Capture the cell that displays the provided text and extract its [x, y] central coordinate. 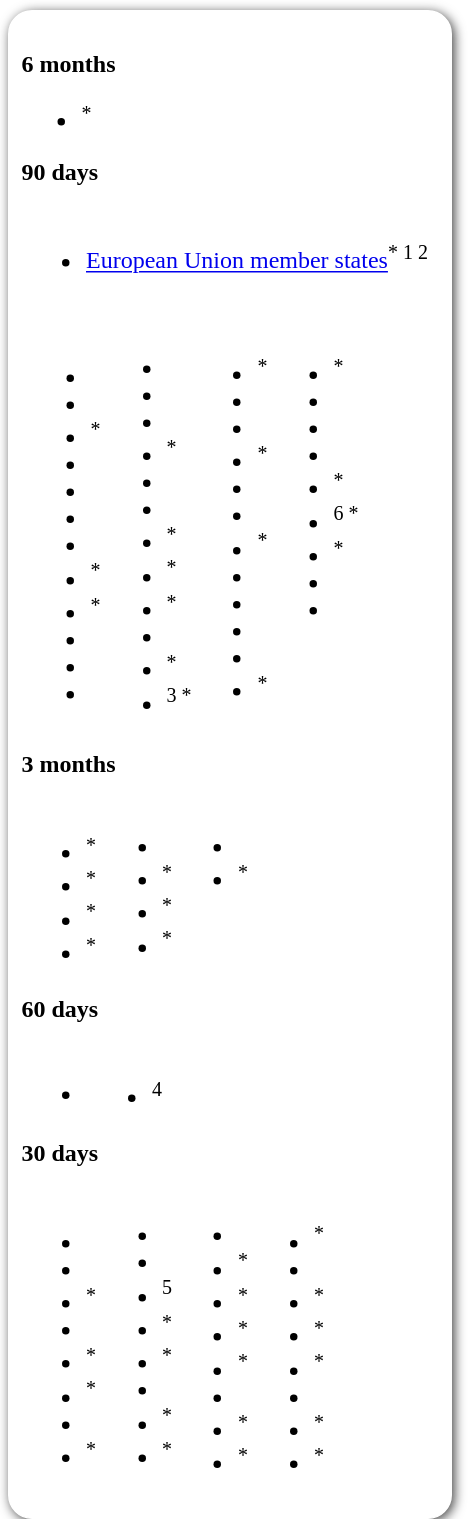
European Union member states* 1 2 *** *****3 * **** **6 ** [226, 468]
**6 ** [316, 522]
5**** [138, 1336]
4 [126, 1080]
* [214, 886]
6 months*90 days European Union member states* 1 2 *** *****3 * **** **6 ** 3 months **** *** * 60 days 4 30 days **** 5**** ****** ****** [227, 764]
*****3 * [149, 522]
